Output the (X, Y) coordinate of the center of the cell containing the given text.  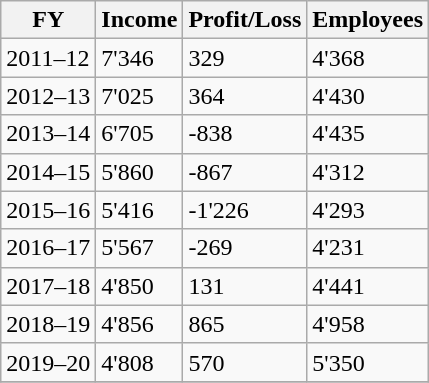
2011–12 (48, 58)
4'850 (140, 286)
Employees (368, 20)
Profit/Loss (245, 20)
2015–16 (48, 210)
5'350 (368, 362)
364 (245, 96)
Income (140, 20)
-867 (245, 172)
2013–14 (48, 134)
2012–13 (48, 96)
FY (48, 20)
5'860 (140, 172)
5'567 (140, 248)
-269 (245, 248)
4'435 (368, 134)
4'430 (368, 96)
2019–20 (48, 362)
4'312 (368, 172)
2018–19 (48, 324)
865 (245, 324)
7'346 (140, 58)
4'958 (368, 324)
4'293 (368, 210)
7'025 (140, 96)
131 (245, 286)
4'808 (140, 362)
-838 (245, 134)
329 (245, 58)
570 (245, 362)
2016–17 (48, 248)
2014–15 (48, 172)
4'441 (368, 286)
5'416 (140, 210)
4'368 (368, 58)
2017–18 (48, 286)
4'231 (368, 248)
4'856 (140, 324)
-1'226 (245, 210)
6'705 (140, 134)
